Determine the (x, y) coordinate at the center of the cell enclosing the given text.  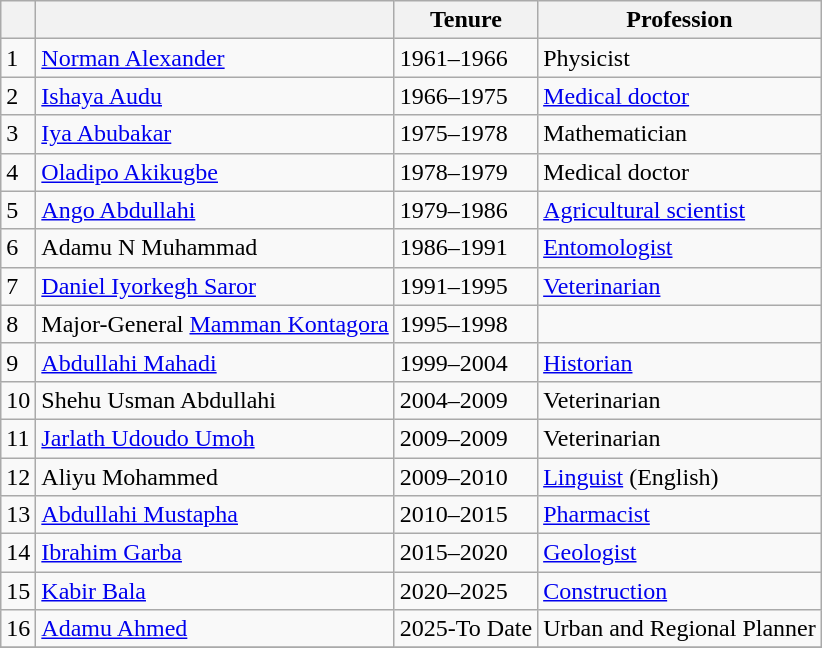
Construction (680, 591)
9 (18, 362)
1991–1995 (466, 286)
2009–2009 (466, 438)
6 (18, 248)
2004–2009 (466, 400)
1975–1978 (466, 134)
Urban and Regional Planner (680, 629)
Abdullahi Mustapha (215, 515)
13 (18, 515)
14 (18, 553)
7 (18, 286)
Tenure (466, 20)
5 (18, 210)
1978–1979 (466, 172)
1979–1986 (466, 210)
8 (18, 324)
1 (18, 58)
Historian (680, 362)
Abdullahi Mahadi (215, 362)
2025-To Date (466, 629)
Jarlath Udoudo Umoh (215, 438)
1995–1998 (466, 324)
1986–1991 (466, 248)
Kabir Bala (215, 591)
Adamu Ahmed (215, 629)
Profession (680, 20)
Entomologist (680, 248)
4 (18, 172)
Agricultural scientist (680, 210)
Geologist (680, 553)
3 (18, 134)
16 (18, 629)
1966–1975 (466, 96)
Shehu Usman Abdullahi (215, 400)
Norman Alexander (215, 58)
12 (18, 477)
1999–2004 (466, 362)
1961–1966 (466, 58)
2015–2020 (466, 553)
Ango Abdullahi (215, 210)
Ishaya Audu (215, 96)
Oladipo Akikugbe (215, 172)
Daniel Iyorkegh Saror (215, 286)
10 (18, 400)
Mathematician (680, 134)
11 (18, 438)
Pharmacist (680, 515)
2009–2010 (466, 477)
Major-General Mamman Kontagora (215, 324)
2010–2015 (466, 515)
2 (18, 96)
Aliyu Mohammed (215, 477)
Ibrahim Garba (215, 553)
Linguist (English) (680, 477)
Adamu N Muhammad (215, 248)
Physicist (680, 58)
2020–2025 (466, 591)
15 (18, 591)
Iya Abubakar (215, 134)
